Pinpoint the cell where the given text exists, returning its [x, y] midpoint coordinate. 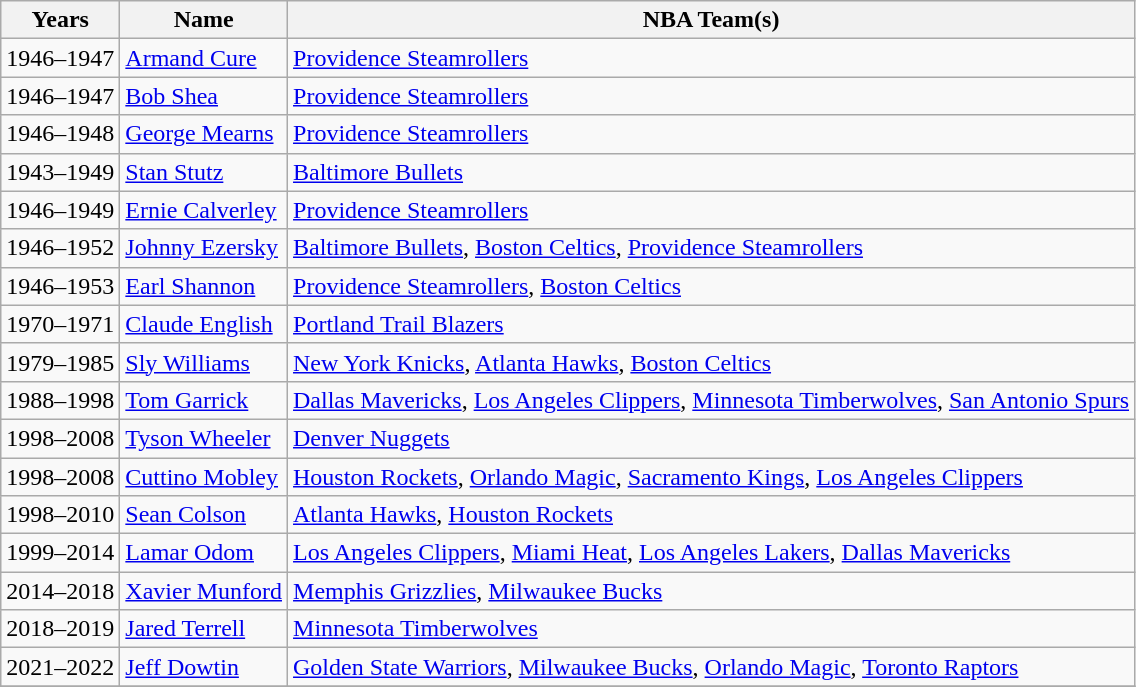
Sean Colson [204, 515]
Ernie Calverley [204, 210]
Atlanta Hawks, Houston Rockets [712, 515]
1970–1971 [60, 324]
1946–1953 [60, 286]
Minnesota Timberwolves [712, 629]
New York Knicks, Atlanta Hawks, Boston Celtics [712, 362]
Los Angeles Clippers, Miami Heat, Los Angeles Lakers, Dallas Mavericks [712, 553]
Johnny Ezersky [204, 248]
NBA Team(s) [712, 20]
Claude English [204, 324]
2021–2022 [60, 667]
1979–1985 [60, 362]
Bob Shea [204, 96]
1946–1948 [60, 134]
Name [204, 20]
Jeff Dowtin [204, 667]
Years [60, 20]
Houston Rockets, Orlando Magic, Sacramento Kings, Los Angeles Clippers [712, 477]
1998–2010 [60, 515]
Baltimore Bullets, Boston Celtics, Providence Steamrollers [712, 248]
1943–1949 [60, 172]
Tom Garrick [204, 400]
Armand Cure [204, 58]
Sly Williams [204, 362]
1946–1949 [60, 210]
Lamar Odom [204, 553]
Baltimore Bullets [712, 172]
Dallas Mavericks, Los Angeles Clippers, Minnesota Timberwolves, San Antonio Spurs [712, 400]
Xavier Munford [204, 591]
Stan Stutz [204, 172]
Earl Shannon [204, 286]
Memphis Grizzlies, Milwaukee Bucks [712, 591]
1999–2014 [60, 553]
Cuttino Mobley [204, 477]
George Mearns [204, 134]
2018–2019 [60, 629]
2014–2018 [60, 591]
Portland Trail Blazers [712, 324]
Tyson Wheeler [204, 438]
Denver Nuggets [712, 438]
Providence Steamrollers, Boston Celtics [712, 286]
1988–1998 [60, 400]
Golden State Warriors, Milwaukee Bucks, Orlando Magic, Toronto Raptors [712, 667]
1946–1952 [60, 248]
Jared Terrell [204, 629]
